Locate the cell with the specified text and output its (x, y) center coordinate. 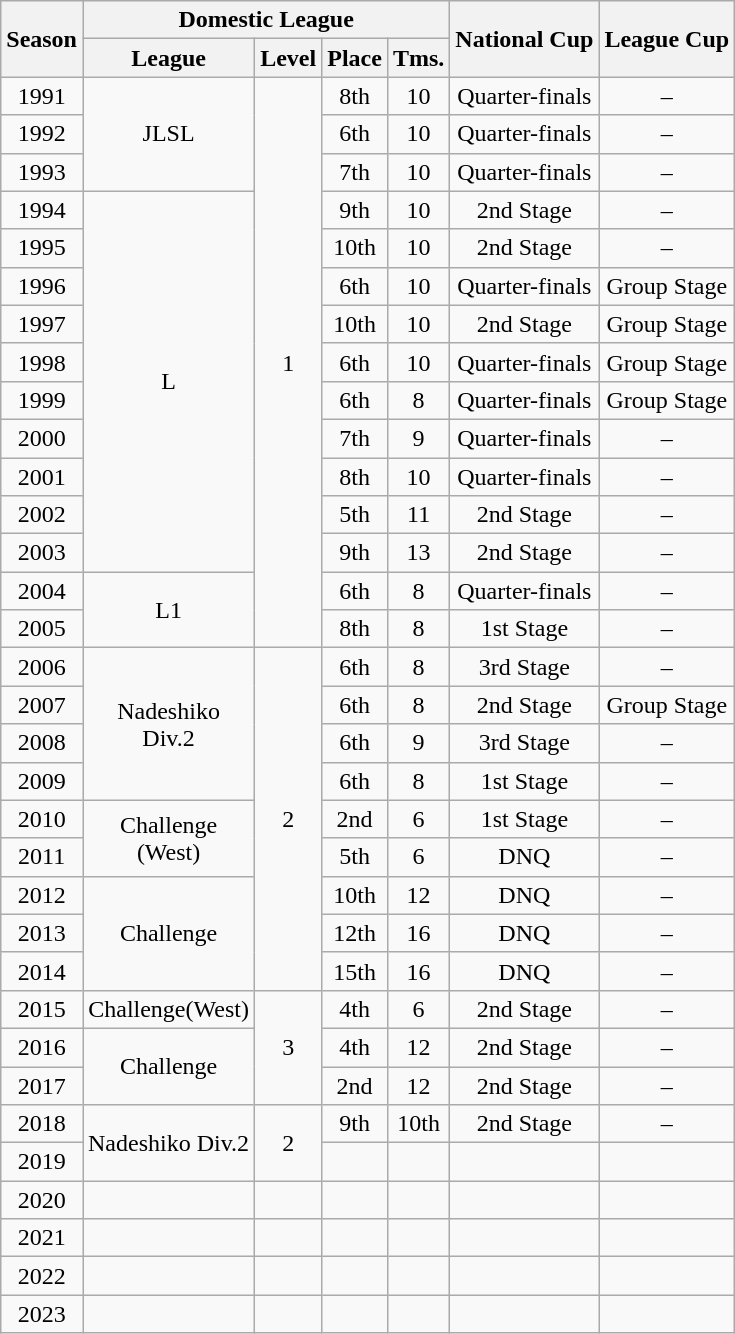
2010 (42, 819)
1996 (42, 286)
Challenge(West) (168, 1009)
JLSL (168, 134)
Level (288, 58)
Challenge (West) (168, 838)
L (168, 382)
1994 (42, 210)
1999 (42, 400)
2016 (42, 1047)
1992 (42, 134)
National Cup (524, 39)
2005 (42, 629)
2012 (42, 895)
2020 (42, 1200)
2023 (42, 1314)
1995 (42, 248)
11 (418, 515)
Season (42, 39)
2013 (42, 933)
13 (418, 553)
2022 (42, 1276)
2002 (42, 515)
2014 (42, 971)
2009 (42, 781)
2006 (42, 667)
1998 (42, 362)
2011 (42, 857)
Domestic League (266, 20)
1991 (42, 96)
2004 (42, 591)
2019 (42, 1162)
2007 (42, 705)
L1 (168, 610)
2015 (42, 1009)
1 (288, 362)
League (168, 58)
2003 (42, 553)
League Cup (667, 39)
2021 (42, 1238)
2018 (42, 1124)
2008 (42, 743)
15th (355, 971)
Tms. (418, 58)
2000 (42, 438)
1997 (42, 324)
3 (288, 1047)
2001 (42, 477)
1993 (42, 172)
Place (355, 58)
12th (355, 933)
2017 (42, 1085)
